Capture the cell that displays the provided text and extract its [X, Y] central coordinate. 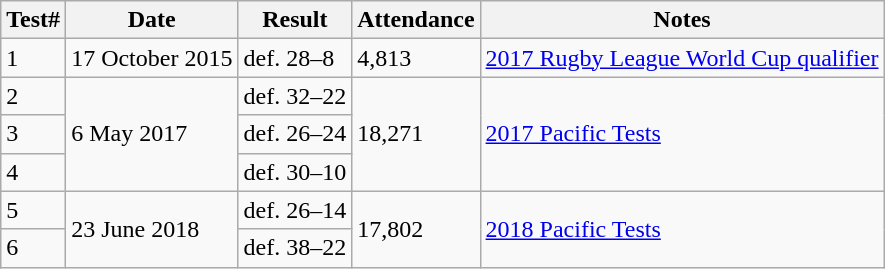
17 October 2015 [152, 58]
5 [34, 210]
def. 26–24 [295, 134]
6 [34, 248]
1 [34, 58]
Test# [34, 20]
def. 38–22 [295, 248]
2018 Pacific Tests [682, 229]
23 June 2018 [152, 229]
6 May 2017 [152, 134]
2 [34, 96]
def. 28–8 [295, 58]
17,802 [416, 229]
Notes [682, 20]
def. 30–10 [295, 172]
Attendance [416, 20]
2017 Pacific Tests [682, 134]
Result [295, 20]
4,813 [416, 58]
def. 26–14 [295, 210]
3 [34, 134]
4 [34, 172]
18,271 [416, 134]
Date [152, 20]
def. 32–22 [295, 96]
2017 Rugby League World Cup qualifier [682, 58]
